Find where the given text appears and provide that cell's center as (x, y) coordinate. 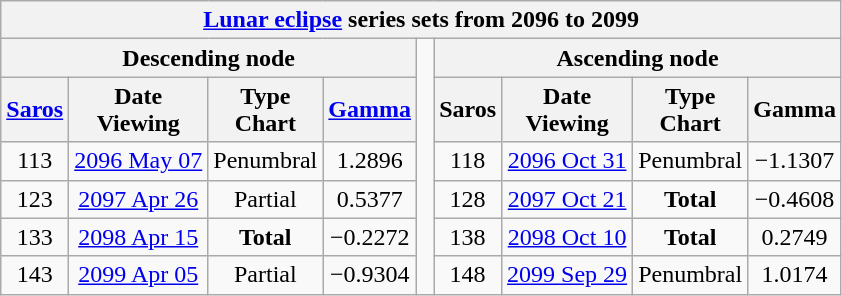
133 (35, 237)
2099 Sep 29 (568, 275)
2098 Oct 10 (568, 237)
148 (468, 275)
113 (35, 161)
Lunar eclipse series sets from 2096 to 2099 (422, 20)
2097 Oct 21 (568, 199)
2098 Apr 15 (138, 237)
−0.4608 (795, 199)
−0.9304 (370, 275)
Descending node (209, 58)
118 (468, 161)
−1.1307 (795, 161)
123 (35, 199)
0.2749 (795, 237)
0.5377 (370, 199)
138 (468, 237)
2096 May 07 (138, 161)
2096 Oct 31 (568, 161)
2097 Apr 26 (138, 199)
128 (468, 199)
2099 Apr 05 (138, 275)
Ascending node (638, 58)
1.0174 (795, 275)
143 (35, 275)
1.2896 (370, 161)
−0.2272 (370, 237)
